Extract the (X, Y) coordinate from the center of the cell holding the provided text.  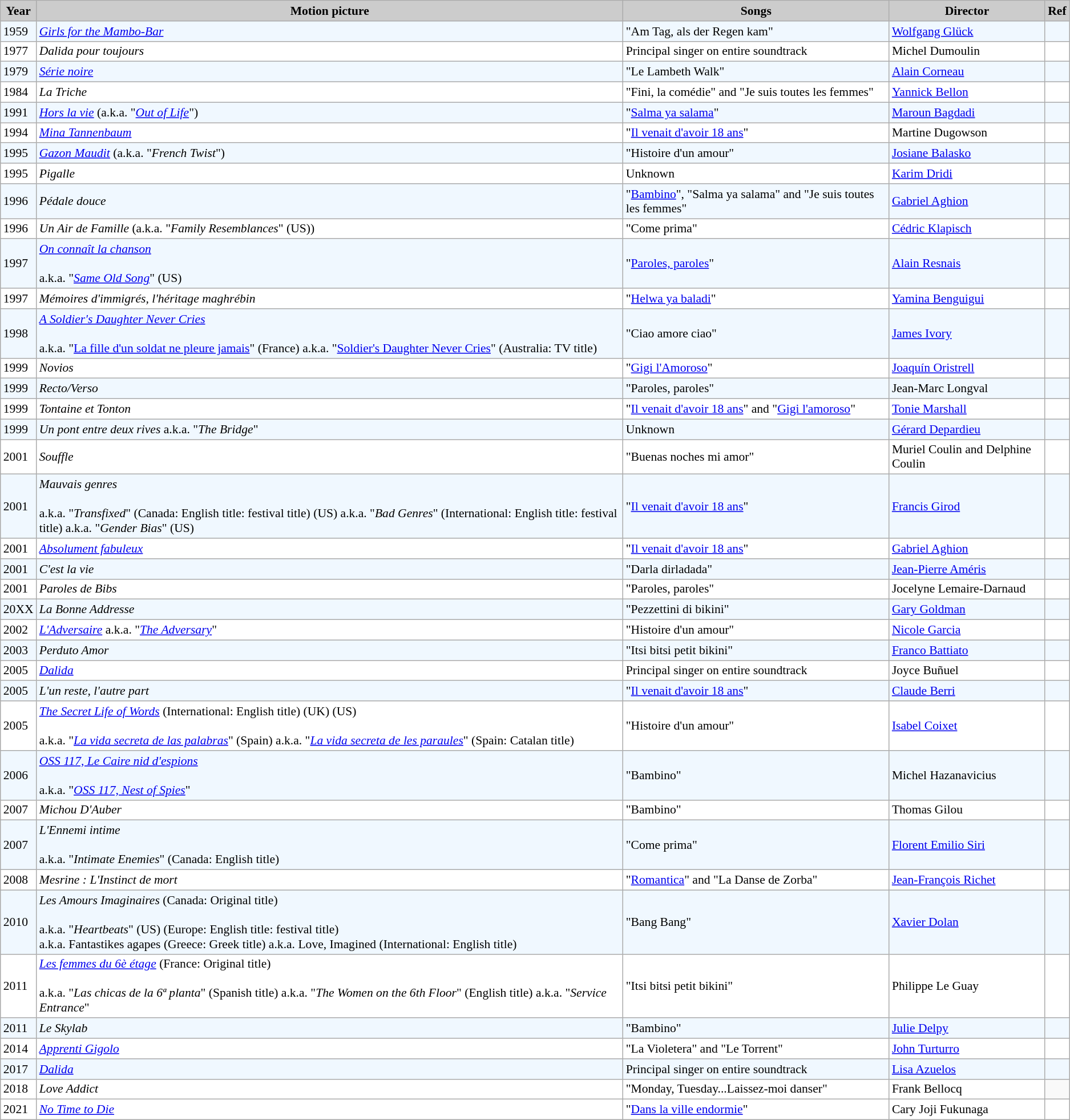
1994 (18, 133)
Year (18, 11)
L'Ennemi intimea.k.a. "Intimate Enemies" (Canada: English title) (330, 845)
Joaquín Oristrell (967, 368)
Florent Emilio Siri (967, 845)
Girls for the Mambo-Bar (330, 31)
C'est la vie (330, 569)
Alain Corneau (967, 72)
Mesrine : L'Instinct de mort (330, 880)
Wolfgang Glück (967, 31)
Michou D'Auber (330, 810)
"Pezzettini di bikini" (756, 610)
Isabel Coixet (967, 726)
Dalida pour toujours (330, 51)
2017 (18, 1069)
Julie Delpy (967, 1029)
"Am Tag, als der Regen kam" (756, 31)
Alain Resnais (967, 264)
Apprenti Gigolo (330, 1049)
Tonie Marshall (967, 409)
Thomas Gilou (967, 810)
John Turturro (967, 1049)
"Il venait d'avoir 18 ans" and "Gigi l'amoroso" (756, 409)
1998 (18, 333)
Michel Dumoulin (967, 51)
2003 (18, 650)
Joyce Buñuel (967, 671)
Souffle (330, 457)
Karim Dridi (967, 174)
No Time to Die (330, 1110)
Songs (756, 11)
La Bonne Addresse (330, 610)
Mina Tannenbaum (330, 133)
"Le Lambeth Walk" (756, 72)
Michel Hazanavicius (967, 775)
Cédric Klapisch (967, 229)
Josiane Balasko (967, 154)
"Fini, la comédie" and "Je suis toutes les femmes" (756, 92)
Motion picture (330, 11)
"Dans la ville endormie" (756, 1110)
2018 (18, 1089)
Gazon Maudit (a.k.a. "French Twist") (330, 154)
"Bambino", "Salma ya salama" and "Je suis toutes les femmes" (756, 201)
Jean-Marc Longval (967, 389)
Hors la vie (a.k.a. "Out of Life") (330, 112)
Francis Girod (967, 506)
L'Adversaire a.k.a. "The Adversary" (330, 630)
"Darla dirladada" (756, 569)
20XX (18, 610)
Love Addict (330, 1089)
Perduto Amor (330, 650)
1979 (18, 72)
2014 (18, 1049)
"Buenas noches mi amor" (756, 457)
Ref (1057, 11)
"Monday, Tuesday...Laissez-moi danser" (756, 1089)
Recto/Verso (330, 389)
"La Violetera" and "Le Torrent" (756, 1049)
"Gigi l'Amoroso" (756, 368)
1984 (18, 92)
Absolument fabuleux (330, 549)
Jocelyne Lemaire-Darnaud (967, 589)
Pigalle (330, 174)
James Ivory (967, 333)
Lisa Azuelos (967, 1069)
Philippe Le Guay (967, 986)
"Ciao amore ciao" (756, 333)
2006 (18, 775)
2002 (18, 630)
"Salma ya salama" (756, 112)
Paroles de Bibs (330, 589)
Un Air de Famille (a.k.a. "Family Resemblances" (US)) (330, 229)
La Triche (330, 92)
L'un reste, l'autre part (330, 691)
2010 (18, 922)
Director (967, 11)
Yamina Benguigui (967, 299)
Mémoires d'immigrés, l'héritage maghrébin (330, 299)
Cary Joji Fukunaga (967, 1110)
Maroun Bagdadi (967, 112)
"Helwa ya baladi" (756, 299)
1959 (18, 31)
Yannick Bellon (967, 92)
Novios (330, 368)
Jean-François Richet (967, 880)
1991 (18, 112)
1977 (18, 51)
Muriel Coulin and Delphine Coulin (967, 457)
Pédale douce (330, 201)
Gary Goldman (967, 610)
2008 (18, 880)
Claude Berri (967, 691)
2021 (18, 1110)
Frank Bellocq (967, 1089)
Série noire (330, 72)
On connaît la chanson a.k.a. "Same Old Song" (US) (330, 264)
Le Skylab (330, 1029)
OSS 117, Le Caire nid d'espionsa.k.a. "OSS 117, Nest of Spies" (330, 775)
"Romantica" and "La Danse de Zorba" (756, 880)
Un pont entre deux rives a.k.a. "The Bridge" (330, 429)
Tontaine et Tonton (330, 409)
Jean-Pierre Améris (967, 569)
"Bang Bang" (756, 922)
Xavier Dolan (967, 922)
Nicole Garcia (967, 630)
Gérard Depardieu (967, 429)
Martine Dugowson (967, 133)
Franco Battiato (967, 650)
